Locate the cell with the specified text and output its (X, Y) center coordinate. 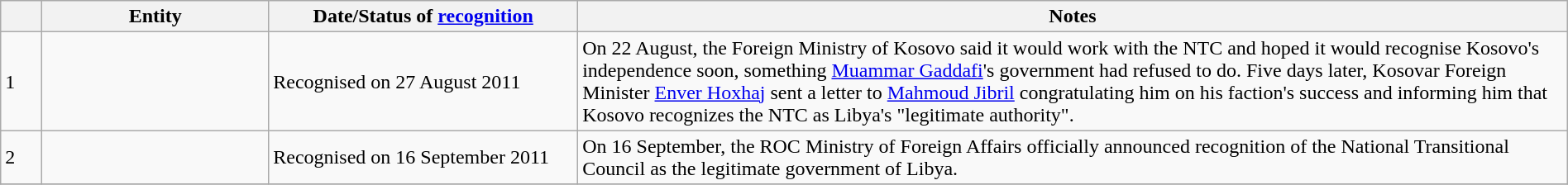
2 (22, 157)
Recognised on 27 August 2011 (423, 81)
Date/Status of recognition (423, 17)
Entity (155, 17)
Notes (1073, 17)
1 (22, 81)
Recognised on 16 September 2011 (423, 157)
